Locate the cell with the specified text and output its [x, y] center coordinate. 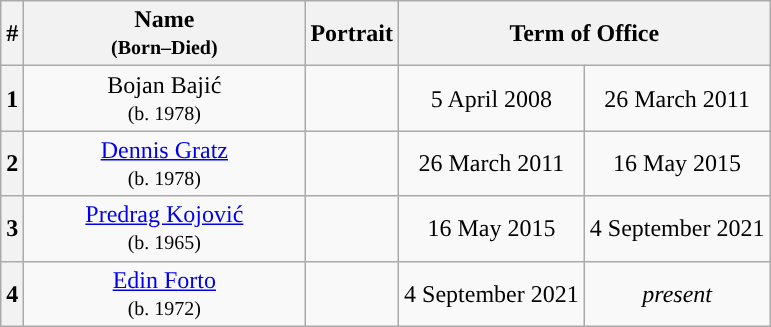
Term of Office [584, 34]
5 April 2008 [492, 98]
# [12, 34]
Name(Born–Died) [164, 34]
Bojan Bajić(b. 1978) [164, 98]
4 [12, 294]
present [677, 294]
2 [12, 164]
Predrag Kojović(b. 1965) [164, 228]
Edin Forto(b. 1972) [164, 294]
3 [12, 228]
1 [12, 98]
Portrait [352, 34]
Dennis Gratz(b. 1978) [164, 164]
